Provide the (X, Y) coordinate of the cell's center where the given text is located.  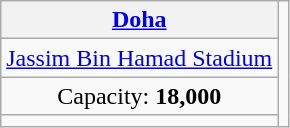
Capacity: 18,000 (140, 96)
Jassim Bin Hamad Stadium (140, 58)
Doha (140, 20)
